Identify which cell holds the provided text, then report its [x, y] central coordinate. 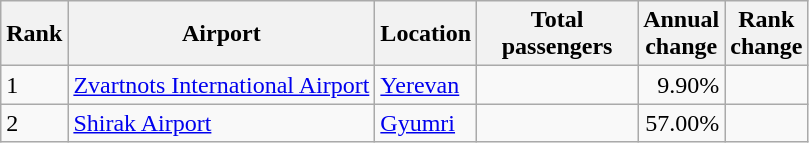
Rankchange [766, 34]
Yerevan [426, 85]
Annualchange [682, 34]
Rank [34, 34]
2 [34, 123]
Location [426, 34]
Totalpassengers [558, 34]
1 [34, 85]
57.00% [682, 123]
Zvartnots International Airport [222, 85]
Shirak Airport [222, 123]
Gyumri [426, 123]
9.90% [682, 85]
Airport [222, 34]
